Provide the (X, Y) coordinate of the cell's center where the given text is located.  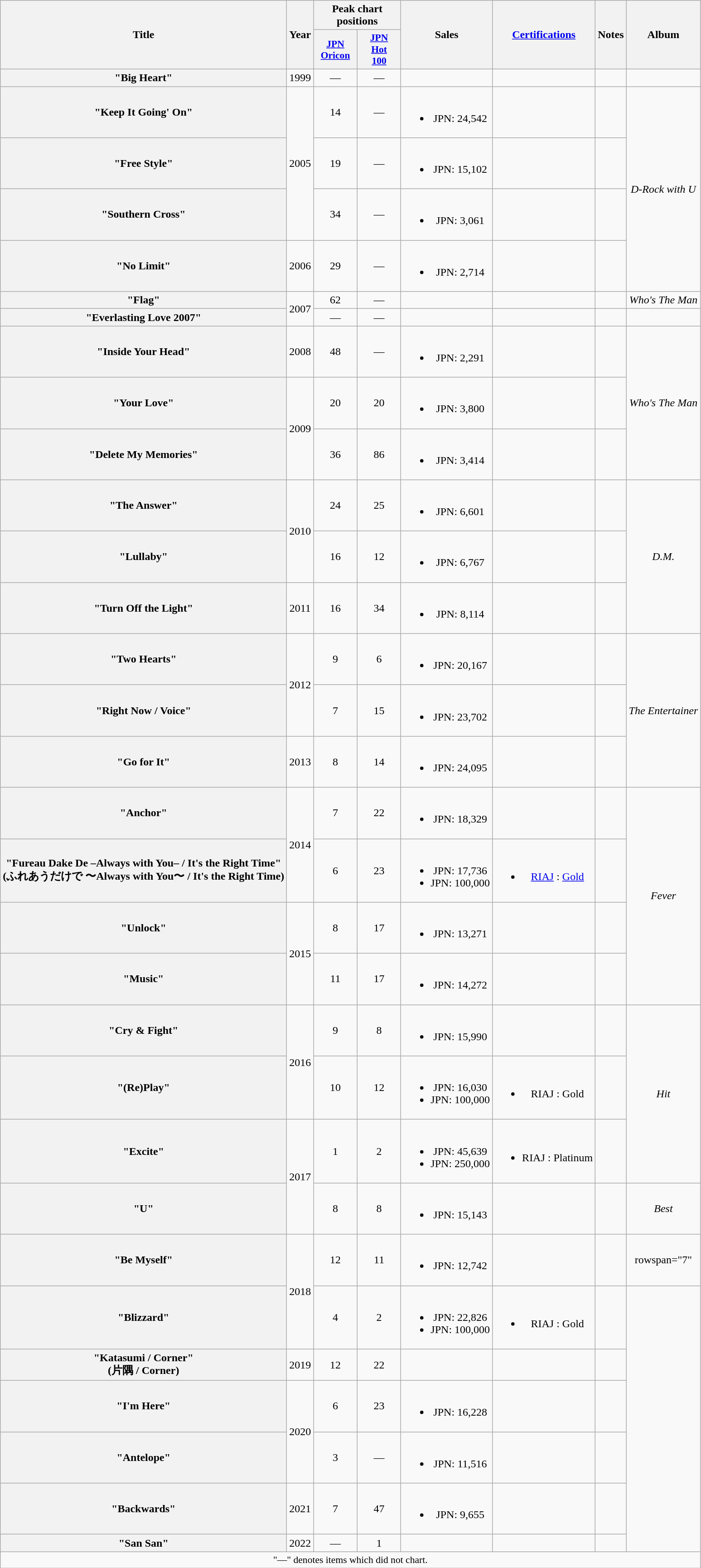
Certifications (544, 35)
"Free Style" (144, 163)
Peak chart positions (357, 15)
JPN: 2,714 (447, 266)
JPN: 15,990 (447, 1030)
47 (379, 1509)
62 (335, 300)
JPN: 12,742 (447, 1260)
JPN: 17,736 JPN: 100,000 (447, 871)
JPN: 18,329 (447, 813)
2005 (300, 163)
JPN: 15,143 (447, 1209)
JPNHot100 (379, 50)
24 (335, 505)
JPN: 14,272 (447, 979)
Notes (611, 35)
JPN: 24,095 (447, 762)
"Be Myself" (144, 1260)
3 (335, 1457)
2017 (300, 1177)
"Backwards" (144, 1509)
JPN: 16,030 JPN: 100,000 (447, 1088)
"U" (144, 1209)
2015 (300, 954)
"Fureau Dake De –Always with You– / It's the Right Time"(ふれあうだけで 〜Always with You〜 / It's the Right Time) (144, 871)
"I'm Here" (144, 1407)
Fever (663, 896)
2016 (300, 1062)
2022 (300, 1543)
2020 (300, 1432)
"The Answer" (144, 505)
JPN: 45,639 JPN: 250,000 (447, 1151)
JPN: 20,167 (447, 659)
The Entertainer (663, 710)
Year (300, 35)
2008 (300, 352)
2019 (300, 1365)
Sales (447, 35)
JPN: 3,800 (447, 403)
Best (663, 1209)
JPN: 24,542 (447, 112)
2006 (300, 266)
D-Rock with U (663, 189)
"Cry & Fight" (144, 1030)
"Katasumi / Corner"(片隅 / Corner) (144, 1365)
2021 (300, 1509)
2014 (300, 844)
D.M. (663, 557)
2011 (300, 608)
"—" denotes items which did not chart. (351, 1560)
"Delete My Memories" (144, 454)
JPN: 23,702 (447, 710)
48 (335, 352)
86 (379, 454)
JPNOricon (335, 50)
Hit (663, 1094)
RIAJ : Platinum (544, 1151)
"Unlock" (144, 928)
2010 (300, 531)
"Right Now / Voice" (144, 710)
36 (335, 454)
JPN: 16,228 (447, 1407)
Album (663, 35)
1999 (300, 78)
JPN: 8,114 (447, 608)
"Music" (144, 979)
JPN: 2,291 (447, 352)
2013 (300, 762)
JPN: 13,271 (447, 928)
"Go for It" (144, 762)
JPN: 22,826 JPN: 100,000 (447, 1317)
JPN: 15,102 (447, 163)
"(Re)Play" (144, 1088)
"Keep It Going' On" (144, 112)
"San San" (144, 1543)
"Everlasting Love 2007" (144, 317)
JPN: 11,516 (447, 1457)
"Inside Your Head" (144, 352)
"Antelope" (144, 1457)
JPN: 3,414 (447, 454)
2009 (300, 429)
"Anchor" (144, 813)
JPN: 9,655 (447, 1509)
JPN: 6,767 (447, 557)
rowspan="7" (663, 1260)
"Blizzard" (144, 1317)
"Your Love" (144, 403)
10 (335, 1088)
2012 (300, 685)
"Turn Off the Light" (144, 608)
"Two Hearts" (144, 659)
"Lullaby" (144, 557)
"Big Heart" (144, 78)
15 (379, 710)
"Flag" (144, 300)
JPN: 6,601 (447, 505)
"No Limit" (144, 266)
19 (335, 163)
25 (379, 505)
JPN: 3,061 (447, 215)
Title (144, 35)
4 (335, 1317)
2018 (300, 1291)
2007 (300, 309)
29 (335, 266)
"Southern Cross" (144, 215)
"Excite" (144, 1151)
